Determine the [x, y] coordinate at the center of the cell enclosing the given text.  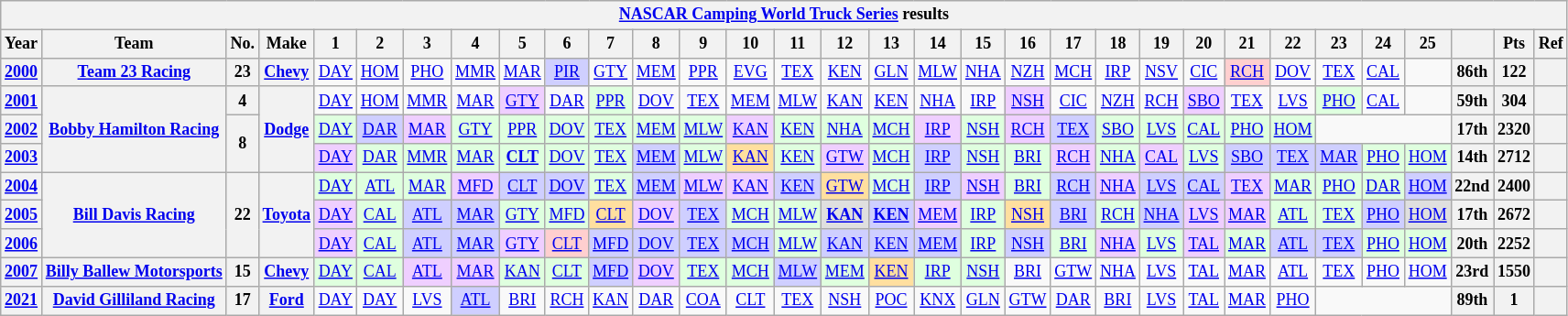
Make [286, 44]
Team 23 Racing [134, 71]
KNX [938, 300]
Bobby Hamilton Racing [134, 129]
14 [938, 44]
9 [703, 44]
2400 [1515, 187]
David Gilliland Racing [134, 300]
2005 [22, 214]
Ford [286, 300]
7 [611, 44]
122 [1515, 71]
5 [522, 44]
18 [1118, 44]
2001 [22, 101]
24 [1383, 44]
16 [1028, 44]
Ref [1551, 44]
2672 [1515, 214]
2252 [1515, 244]
COA [703, 300]
13 [891, 44]
Team [134, 44]
2021 [22, 300]
23rd [1473, 271]
2 [379, 44]
89th [1473, 300]
86th [1473, 71]
2000 [22, 71]
6 [567, 44]
2712 [1515, 158]
Bill Davis Racing [134, 215]
Pts [1515, 44]
3 [427, 44]
19 [1161, 44]
PIR [567, 71]
POC [891, 300]
14th [1473, 158]
25 [1427, 44]
59th [1473, 101]
EVG [750, 71]
2003 [22, 158]
Year [22, 44]
NASCAR Camping World Truck Series results [784, 15]
1550 [1515, 271]
Billy Ballew Motorsports [134, 271]
2007 [22, 271]
2004 [22, 187]
Toyota [286, 215]
2320 [1515, 128]
21 [1247, 44]
11 [797, 44]
22nd [1473, 187]
Dodge [286, 129]
2006 [22, 244]
20th [1473, 244]
304 [1515, 101]
2002 [22, 128]
NSV [1161, 71]
10 [750, 44]
No. [242, 44]
12 [844, 44]
20 [1203, 44]
